Detect which cell encompasses the target text, then output its (x, y) center coordinate. 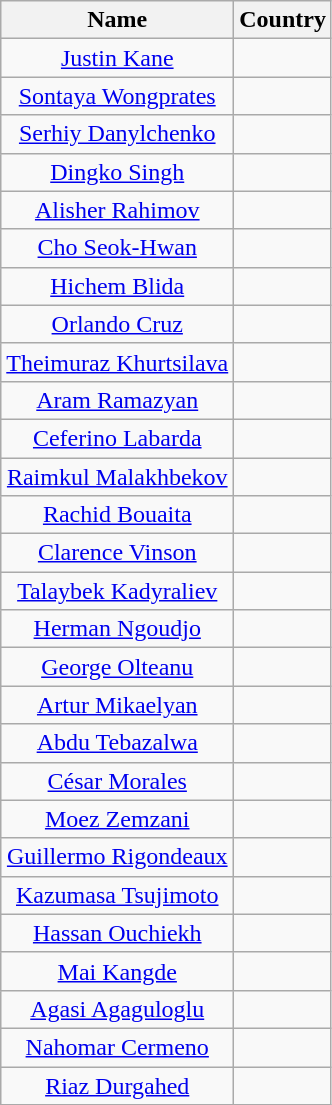
Serhiy Danylchenko (118, 134)
Herman Ngoudjo (118, 629)
Clarence Vinson (118, 553)
Talaybek Kadyraliev (118, 591)
Rachid Bouaita (118, 515)
Riaz Durgahed (118, 1085)
Raimkul Malakhbekov (118, 477)
George Olteanu (118, 667)
Moez Zemzani (118, 819)
Theimuraz Khurtsilava (118, 362)
Dingko Singh (118, 172)
Nahomar Cermeno (118, 1047)
Guillermo Rigondeaux (118, 857)
Ceferino Labarda (118, 438)
Aram Ramazyan (118, 400)
Orlando Cruz (118, 324)
Justin Kane (118, 58)
Country (283, 20)
Name (118, 20)
César Morales (118, 781)
Cho Seok-Hwan (118, 248)
Sontaya Wongprates (118, 96)
Artur Mikaelyan (118, 705)
Hassan Ouchiekh (118, 933)
Alisher Rahimov (118, 210)
Agasi Agaguloglu (118, 1009)
Abdu Tebazalwa (118, 743)
Mai Kangde (118, 971)
Kazumasa Tsujimoto (118, 895)
Hichem Blida (118, 286)
